Locate the cell with the specified text and output its (x, y) center coordinate. 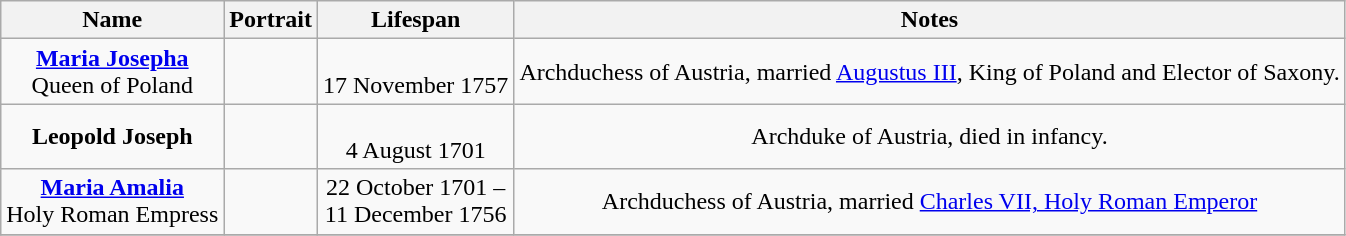
17 November 1757 (415, 72)
Leopold Joseph (112, 136)
Notes (930, 20)
Maria JosephaQueen of Poland (112, 72)
Portrait (271, 20)
Archduchess of Austria, married Charles VII, Holy Roman Emperor (930, 202)
Maria AmaliaHoly Roman Empress (112, 202)
22 October 1701 –11 December 1756 (415, 202)
4 August 1701 (415, 136)
Name (112, 20)
Archduchess of Austria, married Augustus III, King of Poland and Elector of Saxony. (930, 72)
Lifespan (415, 20)
Archduke of Austria, died in infancy. (930, 136)
